Detect which cell encompasses the target text, then output its [X, Y] center coordinate. 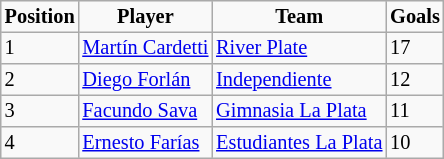
10 [414, 143]
Facundo Sava [145, 111]
11 [414, 111]
3 [40, 111]
4 [40, 143]
Team [299, 17]
2 [40, 80]
Diego Forlán [145, 80]
River Plate [299, 48]
17 [414, 48]
1 [40, 48]
Goals [414, 17]
Ernesto Farías [145, 143]
Estudiantes La Plata [299, 143]
Position [40, 17]
Player [145, 17]
Martín Cardetti [145, 48]
Independiente [299, 80]
12 [414, 80]
Gimnasia La Plata [299, 111]
